Return the (x, y) coordinate for the center point of the cell that contains the specified text.  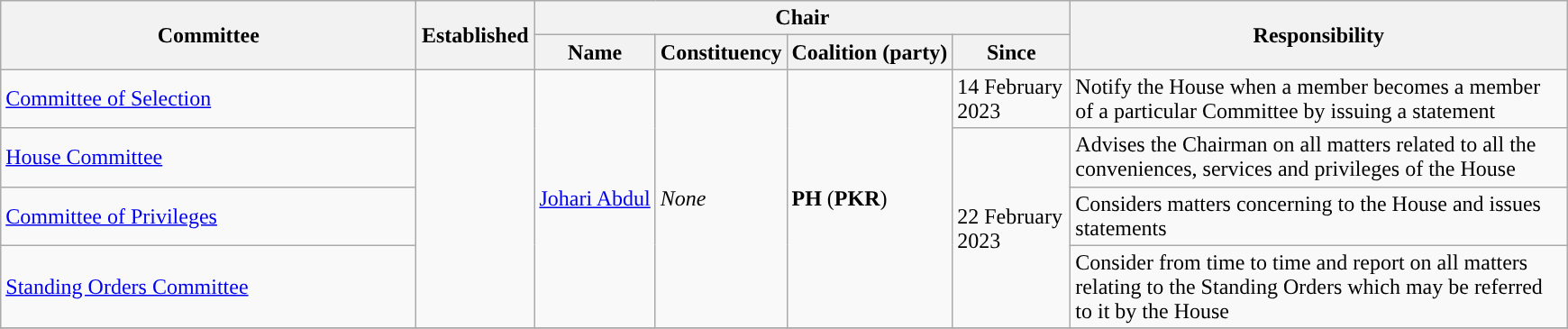
Since (1011, 52)
Committee of Selection (209, 99)
None (721, 198)
Notify the House when a member becomes a member of a particular Committee by issuing a statement (1319, 99)
Responsibility (1319, 35)
Name (595, 52)
Standing Orders Committee (209, 287)
14 February 2023 (1011, 99)
Committee (209, 35)
Established (476, 35)
Coalition (party) (870, 52)
House Committee (209, 157)
Committee of Privileges (209, 216)
Advises the Chairman on all matters related to all the conveniences, services and privileges of the House (1319, 157)
22 February 2023 (1011, 228)
Johari Abdul (595, 198)
Constituency (721, 52)
Consider from time to time and report on all matters relating to the Standing Orders which may be referred to it by the House (1319, 287)
PH (PKR) (870, 198)
Chair (802, 18)
Considers matters concerning to the House and issues statements (1319, 216)
